Find where the given text appears and provide that cell's center as (X, Y) coordinate. 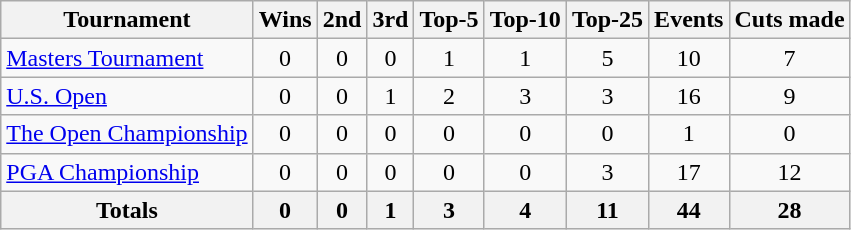
Tournament (127, 20)
5 (607, 58)
16 (689, 96)
The Open Championship (127, 134)
2nd (342, 20)
17 (689, 172)
3rd (390, 20)
Events (689, 20)
Totals (127, 210)
44 (689, 210)
4 (525, 210)
Top-10 (525, 20)
Top-5 (449, 20)
7 (790, 58)
11 (607, 210)
10 (689, 58)
Masters Tournament (127, 58)
2 (449, 96)
U.S. Open (127, 96)
Top-25 (607, 20)
28 (790, 210)
9 (790, 96)
12 (790, 172)
Cuts made (790, 20)
PGA Championship (127, 172)
Wins (285, 20)
